For the text-containing cell, return its midpoint in (X, Y) coordinate format. 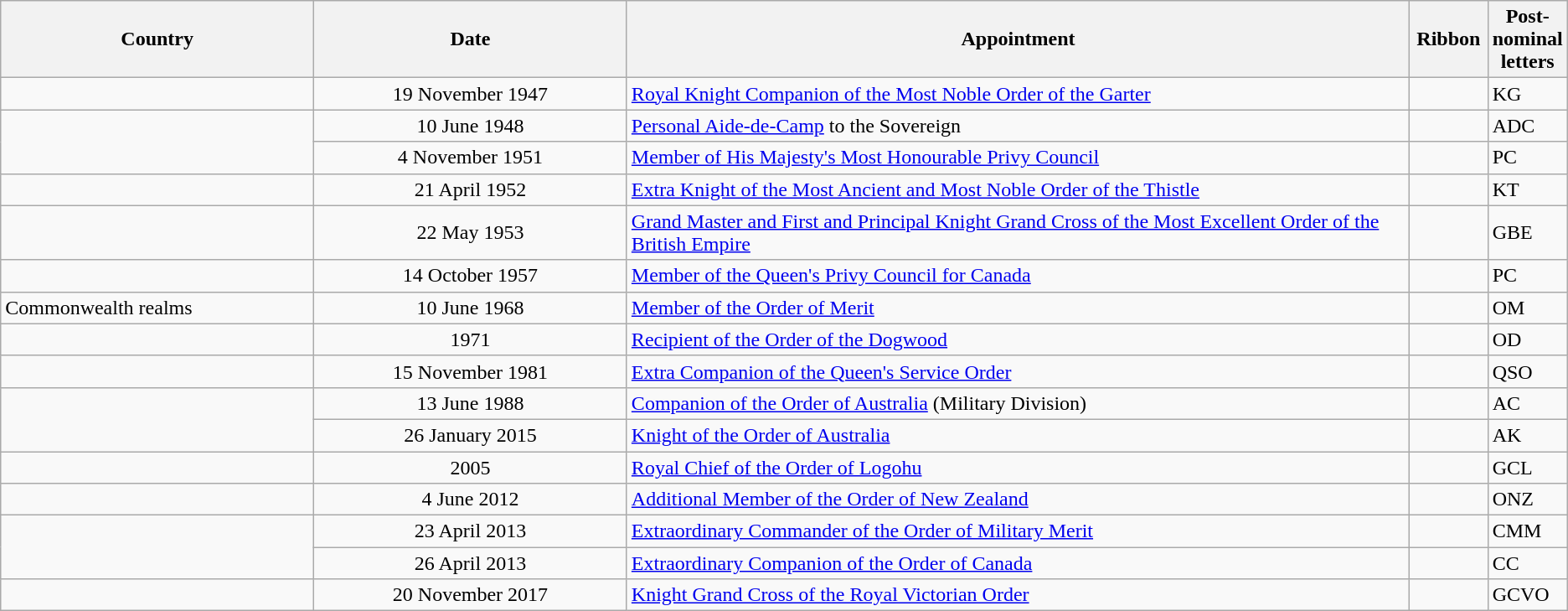
Personal Aide-de-Camp to the Sovereign (1018, 126)
Knight of the Order of Australia (1018, 435)
26 January 2015 (471, 435)
10 June 1968 (471, 308)
22 May 1953 (471, 233)
ADC (1528, 126)
10 June 1948 (471, 126)
Date (471, 39)
13 June 1988 (471, 403)
Royal Chief of the Order of Logohu (1018, 467)
Recipient of the Order of the Dogwood (1018, 339)
GCL (1528, 467)
4 June 2012 (471, 500)
2005 (471, 467)
Member of the Queen's Privy Council for Canada (1018, 276)
OD (1528, 339)
OM (1528, 308)
AC (1528, 403)
KG (1528, 94)
4 November 1951 (471, 158)
CMM (1528, 531)
20 November 2017 (471, 595)
Ribbon (1449, 39)
Grand Master and First and Principal Knight Grand Cross of the Most Excellent Order of the British Empire (1018, 233)
19 November 1947 (471, 94)
1971 (471, 339)
Country (157, 39)
15 November 1981 (471, 371)
14 October 1957 (471, 276)
Commonwealth realms (157, 308)
Extra Knight of the Most Ancient and Most Noble Order of the Thistle (1018, 189)
Extraordinary Commander of the Order of Military Merit (1018, 531)
Royal Knight Companion of the Most Noble Order of the Garter (1018, 94)
Member of the Order of Merit (1018, 308)
26 April 2013 (471, 563)
CC (1528, 563)
Companion of the Order of Australia (Military Division) (1018, 403)
Appointment (1018, 39)
GCVO (1528, 595)
Extraordinary Companion of the Order of Canada (1018, 563)
ONZ (1528, 500)
QSO (1528, 371)
Extra Companion of the Queen's Service Order (1018, 371)
21 April 1952 (471, 189)
23 April 2013 (471, 531)
Post-nominal letters (1528, 39)
AK (1528, 435)
Additional Member of the Order of New Zealand (1018, 500)
GBE (1528, 233)
Knight Grand Cross of the Royal Victorian Order (1018, 595)
Member of His Majesty's Most Honourable Privy Council (1018, 158)
KT (1528, 189)
